Determine the (X, Y) coordinate at the center of the cell enclosing the given text.  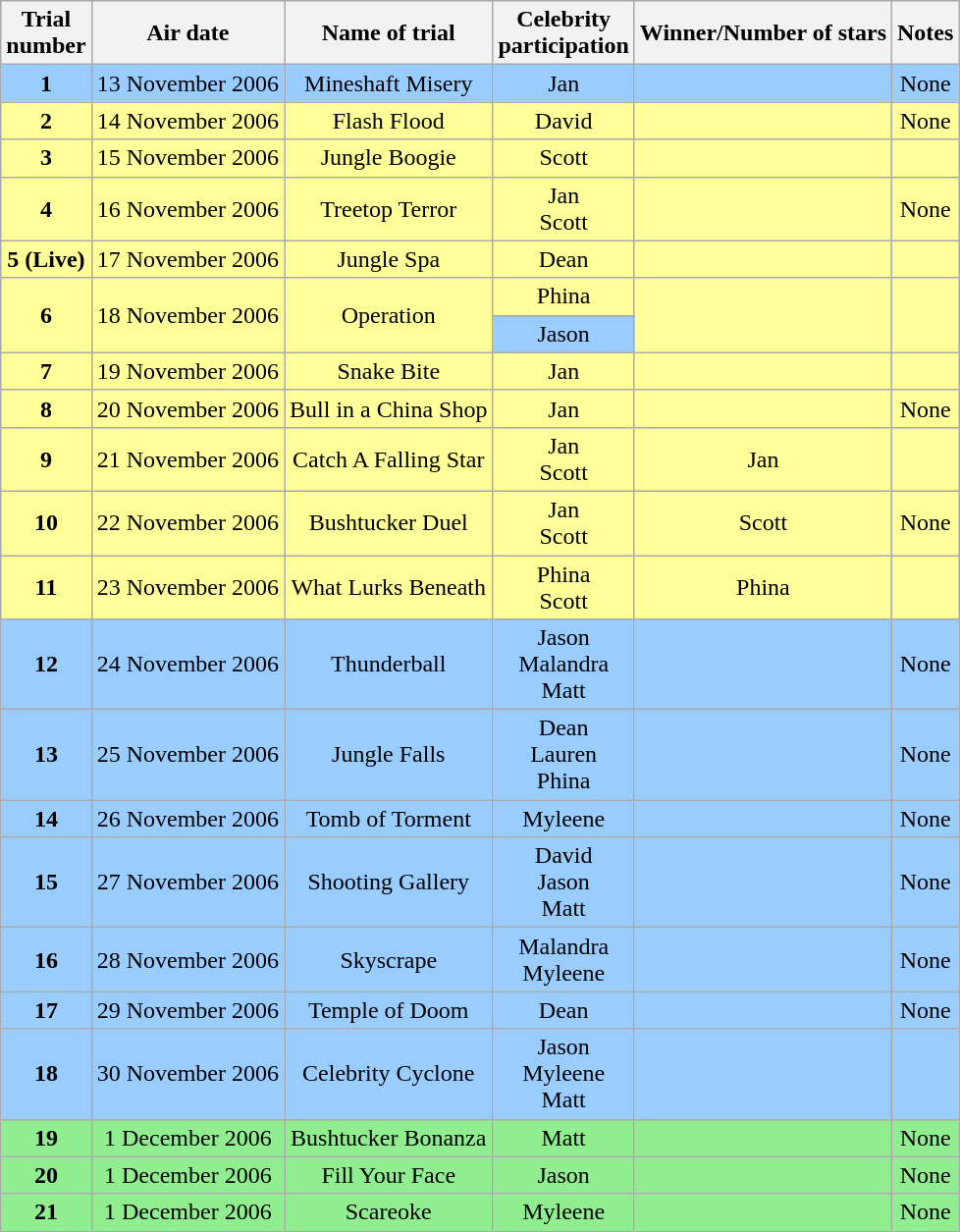
16 (46, 960)
15 November 2006 (187, 158)
Jungle Boogie (389, 158)
Tomb of Torment (389, 819)
4 (46, 208)
17 (46, 1010)
Operation (389, 315)
Phina Scott (563, 587)
Air date (187, 33)
11 (46, 587)
7 (46, 371)
Treetop Terror (389, 208)
Jason Myleene Matt (563, 1074)
Skyscrape (389, 960)
Trialnumber (46, 33)
Bull in a China Shop (389, 408)
16 November 2006 (187, 208)
1 (46, 83)
30 November 2006 (187, 1074)
6 (46, 315)
14 (46, 819)
Fill Your Face (389, 1175)
2 (46, 121)
Winner/Number of stars (763, 33)
Celebrity Cyclone (389, 1074)
20 (46, 1175)
19 November 2006 (187, 371)
14 November 2006 (187, 121)
David (563, 121)
Bushtucker Duel (389, 522)
Snake Bite (389, 371)
Celebrityparticipation (563, 33)
Thunderball (389, 665)
28 November 2006 (187, 960)
What Lurks Beneath (389, 587)
27 November 2006 (187, 883)
20 November 2006 (187, 408)
19 (46, 1138)
Temple of Doom (389, 1010)
26 November 2006 (187, 819)
25 November 2006 (187, 755)
21 (46, 1212)
Notes (926, 33)
3 (46, 158)
24 November 2006 (187, 665)
Jason Malandra Matt (563, 665)
Catch A Falling Star (389, 459)
23 November 2006 (187, 587)
Name of trial (389, 33)
Jungle Falls (389, 755)
Matt (563, 1138)
Mineshaft Misery (389, 83)
15 (46, 883)
18 November 2006 (187, 315)
8 (46, 408)
18 (46, 1074)
22 November 2006 (187, 522)
13 (46, 755)
10 (46, 522)
Scareoke (389, 1212)
Dean Lauren Phina (563, 755)
13 November 2006 (187, 83)
29 November 2006 (187, 1010)
12 (46, 665)
Jungle Spa (389, 259)
Shooting Gallery (389, 883)
David Jason Matt (563, 883)
17 November 2006 (187, 259)
5 (Live) (46, 259)
9 (46, 459)
21 November 2006 (187, 459)
Malandra Myleene (563, 960)
Bushtucker Bonanza (389, 1138)
Flash Flood (389, 121)
